Find where the given text appears and provide that cell's center as [X, Y] coordinate. 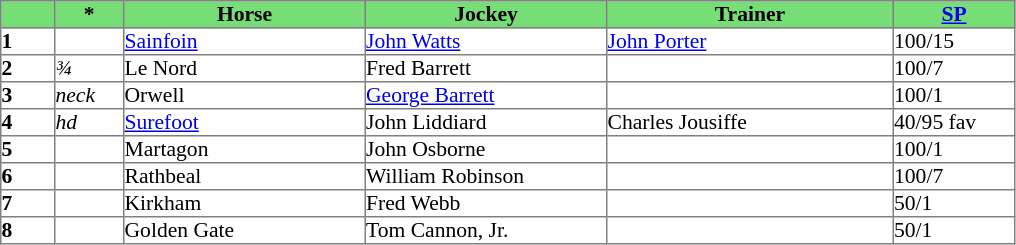
8 [28, 230]
Trainer [750, 14]
Surefoot [245, 122]
hd [90, 122]
5 [28, 150]
SP [954, 14]
John Watts [486, 42]
3 [28, 96]
Horse [245, 14]
¾ [90, 68]
neck [90, 96]
John Porter [750, 42]
100/15 [954, 42]
6 [28, 176]
1 [28, 42]
Kirkham [245, 204]
Golden Gate [245, 230]
Fred Barrett [486, 68]
7 [28, 204]
2 [28, 68]
Fred Webb [486, 204]
Martagon [245, 150]
40/95 fav [954, 122]
John Osborne [486, 150]
Charles Jousiffe [750, 122]
Jockey [486, 14]
Rathbeal [245, 176]
William Robinson [486, 176]
Le Nord [245, 68]
* [90, 14]
4 [28, 122]
Sainfoin [245, 42]
George Barrett [486, 96]
Tom Cannon, Jr. [486, 230]
Orwell [245, 96]
John Liddiard [486, 122]
